Output the [x, y] coordinate of the center of the cell containing the given text.  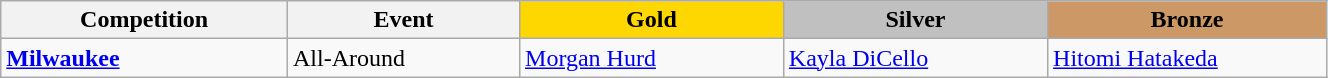
Event [403, 20]
Bronze [1188, 20]
Milwaukee [144, 58]
Competition [144, 20]
Silver [915, 20]
Kayla DiCello [915, 58]
Gold [652, 20]
Hitomi Hatakeda [1188, 58]
All-Around [403, 58]
Morgan Hurd [652, 58]
